Search for the cell housing the specified text and yield its [x, y] center coordinate. 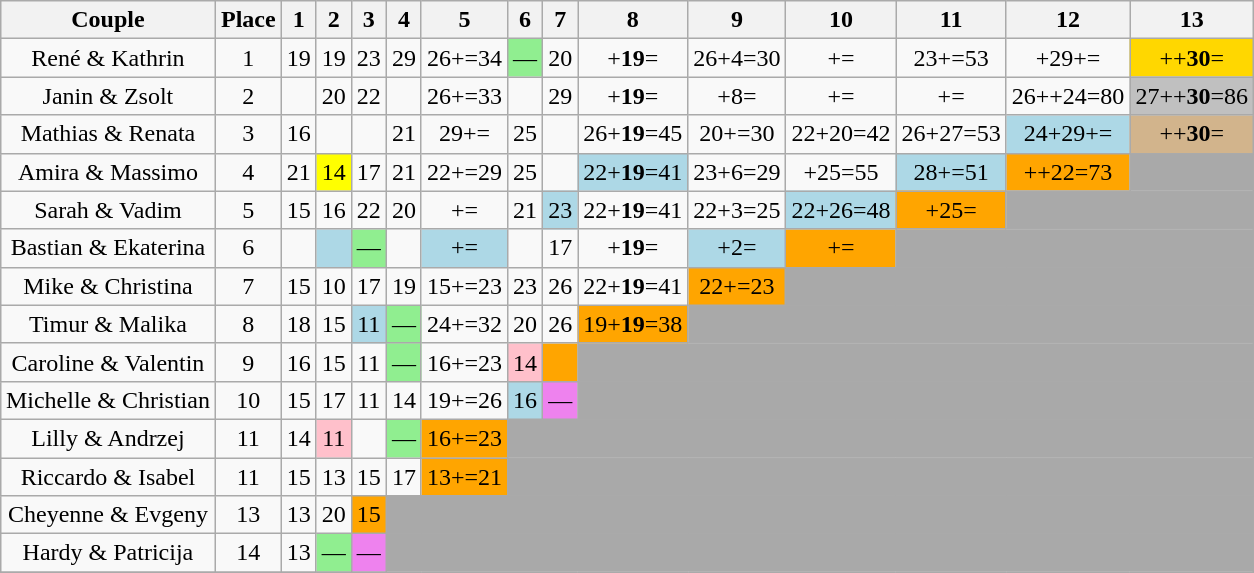
24+29+= [1068, 134]
Mike & Christina [108, 286]
22+=23 [737, 286]
Michelle & Christian [108, 400]
++22=73 [1068, 172]
22+20=42 [841, 134]
26++24=80 [1068, 96]
+2= [737, 248]
Caroline & Valentin [108, 362]
23+=53 [951, 58]
Riccardo & Isabel [108, 477]
22+26=48 [841, 210]
René & Kathrin [108, 58]
22+3=25 [737, 210]
+25=55 [841, 172]
29+= [464, 134]
Couple [108, 20]
Hardy & Patricija [108, 553]
22+=29 [464, 172]
26+27=53 [951, 134]
Bastian & Ekaterina [108, 248]
27++30=86 [1192, 96]
12 [1068, 20]
Janin & Zsolt [108, 96]
Timur & Malika [108, 324]
Cheyenne & Evgeny [108, 515]
+25= [951, 210]
18 [298, 324]
13+=21 [464, 477]
26+19=45 [633, 134]
Lilly & Andrzej [108, 438]
24+=32 [464, 324]
26+4=30 [737, 58]
Amira & Massimo [108, 172]
20+=30 [737, 134]
28+=51 [951, 172]
26+=33 [464, 96]
19+19=38 [633, 324]
Place [248, 20]
23+6=29 [737, 172]
26+=34 [464, 58]
Sarah & Vadim [108, 210]
+29+= [1068, 58]
+8= [737, 96]
15+=23 [464, 286]
19+=26 [464, 400]
Mathias & Renata [108, 134]
